Return (x, y) of the center of cell containing provided text 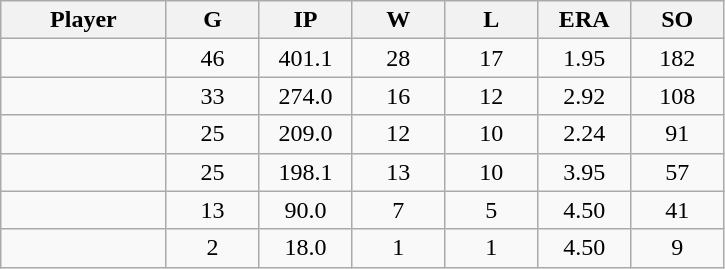
57 (678, 172)
W (398, 20)
2.92 (584, 96)
16 (398, 96)
18.0 (306, 248)
7 (398, 210)
2.24 (584, 134)
33 (212, 96)
17 (492, 58)
90.0 (306, 210)
3.95 (584, 172)
9 (678, 248)
46 (212, 58)
ERA (584, 20)
IP (306, 20)
108 (678, 96)
1.95 (584, 58)
2 (212, 248)
G (212, 20)
182 (678, 58)
5 (492, 210)
Player (84, 20)
41 (678, 210)
SO (678, 20)
209.0 (306, 134)
28 (398, 58)
401.1 (306, 58)
274.0 (306, 96)
L (492, 20)
91 (678, 134)
198.1 (306, 172)
